Detect which cell encompasses the target text, then output its (X, Y) center coordinate. 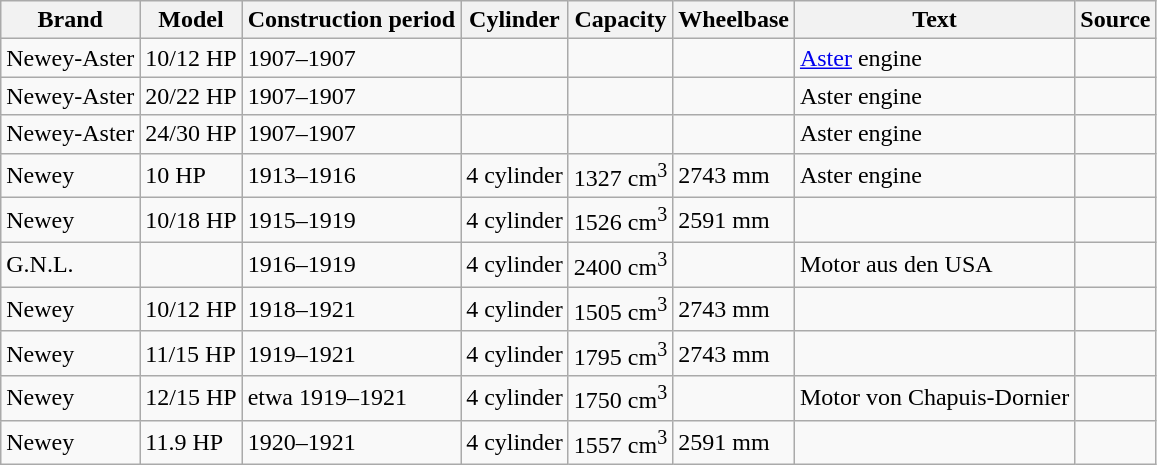
Source (1116, 20)
1526 cm3 (620, 220)
1918–1921 (351, 310)
G.N.L. (70, 264)
1327 cm3 (620, 176)
Wheelbase (734, 20)
Cylinder (515, 20)
10/18 HP (191, 220)
Text (934, 20)
1919–1921 (351, 354)
1915–1919 (351, 220)
11.9 HP (191, 442)
1557 cm3 (620, 442)
1913–1916 (351, 176)
20/22 HP (191, 96)
24/30 HP (191, 134)
1795 cm3 (620, 354)
1920–1921 (351, 442)
Brand (70, 20)
etwa 1919–1921 (351, 398)
11/15 HP (191, 354)
1750 cm3 (620, 398)
1505 cm3 (620, 310)
2400 cm3 (620, 264)
1916–1919 (351, 264)
Motor aus den USA (934, 264)
10 HP (191, 176)
12/15 HP (191, 398)
Capacity (620, 20)
Model (191, 20)
Motor von Chapuis-Dornier (934, 398)
Construction period (351, 20)
